Provide the (x, y) coordinate of the cell's center where the given text is located.  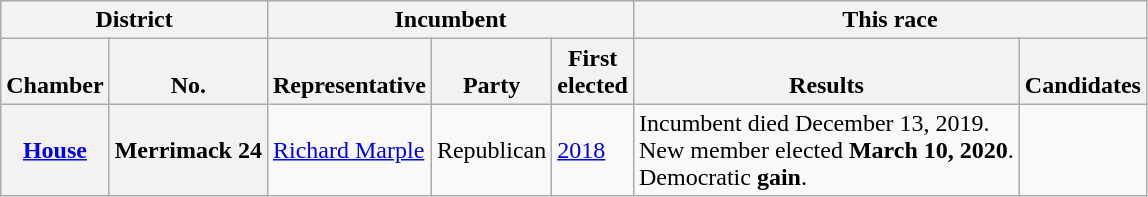
Incumbent (450, 20)
Firstelected (593, 72)
Chamber (55, 72)
District (134, 20)
Incumbent died December 13, 2019.New member elected March 10, 2020.Democratic gain. (826, 150)
Representative (349, 72)
Republican (491, 150)
Party (491, 72)
Results (826, 72)
Richard Marple (349, 150)
2018 (593, 150)
No. (188, 72)
This race (890, 20)
Candidates (1082, 72)
Merrimack 24 (188, 150)
House (55, 150)
